Capture the cell that displays the provided text and extract its [X, Y] central coordinate. 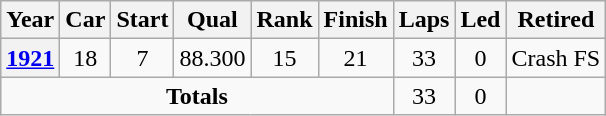
Car [86, 20]
Year [30, 20]
Retired [556, 20]
Led [480, 20]
Laps [424, 20]
1921 [30, 58]
Start [142, 20]
Rank [284, 20]
21 [356, 58]
Totals [197, 96]
Crash FS [556, 58]
88.300 [212, 58]
15 [284, 58]
Finish [356, 20]
Qual [212, 20]
7 [142, 58]
18 [86, 58]
